Extract the (X, Y) coordinate from the center of the cell holding the provided text.  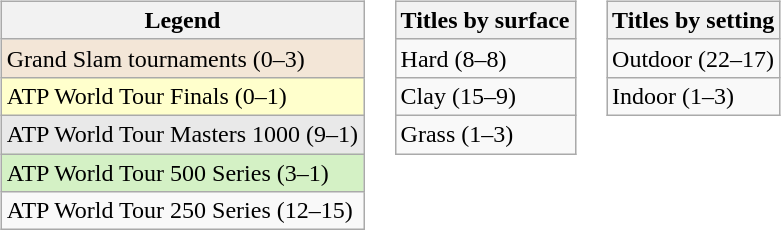
Clay (15–9) (485, 96)
Titles by setting (694, 20)
ATP World Tour Masters 1000 (9–1) (182, 134)
Hard (8–8) (485, 58)
Indoor (1–3) (694, 96)
Grand Slam tournaments (0–3) (182, 58)
Legend (182, 20)
Grass (1–3) (485, 134)
Outdoor (22–17) (694, 58)
Titles by surface (485, 20)
ATP World Tour Finals (0–1) (182, 96)
ATP World Tour 500 Series (3–1) (182, 173)
ATP World Tour 250 Series (12–15) (182, 211)
